Capture the cell that displays the provided text and extract its (X, Y) central coordinate. 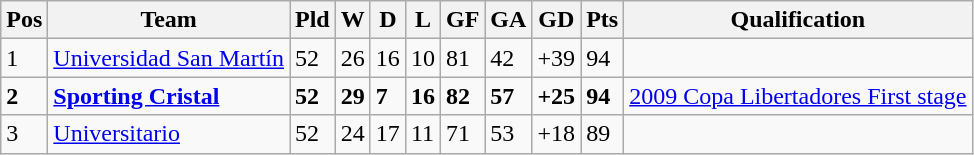
71 (462, 134)
+39 (556, 58)
17 (388, 134)
53 (508, 134)
57 (508, 96)
+18 (556, 134)
+25 (556, 96)
10 (422, 58)
D (388, 20)
89 (602, 134)
2009 Copa Libertadores First stage (798, 96)
7 (388, 96)
29 (352, 96)
Qualification (798, 20)
82 (462, 96)
W (352, 20)
Sporting Cristal (169, 96)
3 (24, 134)
L (422, 20)
Pos (24, 20)
Universidad San Martín (169, 58)
GD (556, 20)
11 (422, 134)
2 (24, 96)
24 (352, 134)
26 (352, 58)
Universitario (169, 134)
81 (462, 58)
42 (508, 58)
Team (169, 20)
GF (462, 20)
GA (508, 20)
Pts (602, 20)
Pld (313, 20)
1 (24, 58)
